Output the (x, y) coordinate of the center of the cell containing the given text.  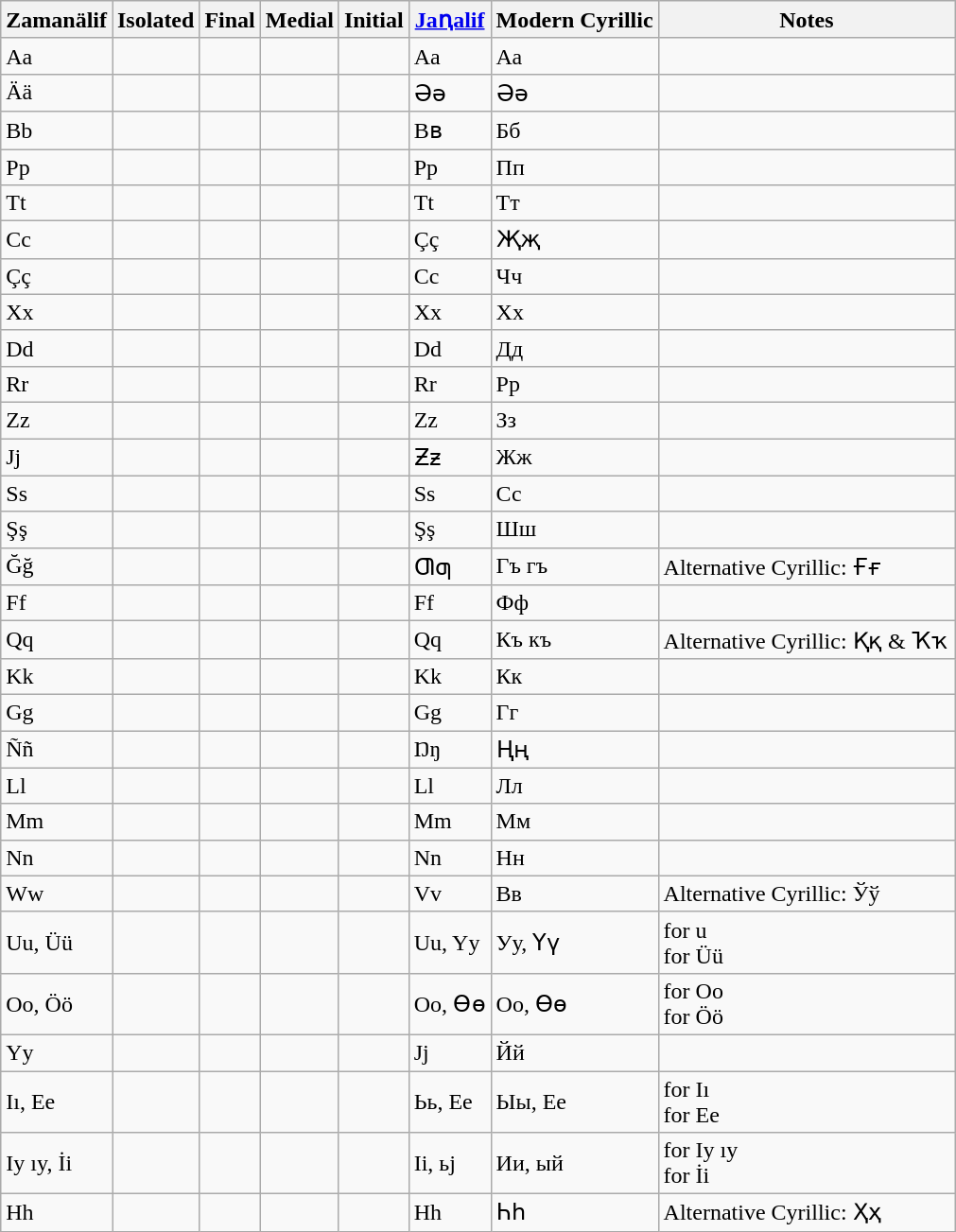
Пп (575, 167)
Iy ıy, İi (57, 1163)
Ŋŋ (450, 749)
Uu, Yy (450, 942)
Оо, Өө (575, 1004)
Isolated (155, 20)
Кк (575, 676)
Тт (575, 203)
Чч (575, 276)
Oo, Öö (57, 1004)
Ww (57, 894)
Аа (575, 56)
Һһ (575, 1213)
Уу, Үү (575, 942)
Зз (575, 420)
Modern Cyrillic (575, 20)
Җҗ (575, 240)
for Iy ıy for İi (807, 1163)
Шш (575, 529)
Жж (575, 458)
Къ къ (575, 640)
Гъ гъ (575, 566)
Vv (450, 894)
for Iı for Ee (807, 1101)
Ää (57, 93)
Zamanälif (57, 20)
Гг (575, 712)
Ññ (57, 749)
Ƣƣ (450, 566)
Initial (374, 20)
Alternative Cyrillic: Ўў (807, 894)
Вв (575, 894)
Yy (57, 1052)
Бб (575, 130)
Ңң (575, 749)
Лл (575, 786)
for u for Üü (807, 942)
Ьь, Ee (450, 1101)
Мм (575, 822)
Әә (575, 93)
Notes (807, 20)
Iı, Ee (57, 1101)
Oo, Өɵ (450, 1004)
Final (230, 20)
Uu, Üü (57, 942)
Сс (575, 494)
Фф (575, 603)
Alternative Cyrillic: Ққ & Ҡҡ (807, 640)
Хх (575, 312)
Рр (575, 384)
Ğğ (57, 566)
Нн (575, 858)
Medial (299, 20)
for Oo for Öö (807, 1004)
Jaꞑalif (450, 20)
Йй (575, 1052)
Іi, ьj (450, 1163)
Әə (450, 93)
Ƶƶ (450, 458)
Дд (575, 348)
Ии, ый (575, 1163)
Ыы, Ее (575, 1101)
Alternative Cyrillic: Ғғ (807, 566)
Bb (57, 130)
Alternative Cyrillic: Ҳҳ (807, 1213)
Вʙ (450, 130)
